Detect which cell encompasses the target text, then output its [X, Y] center coordinate. 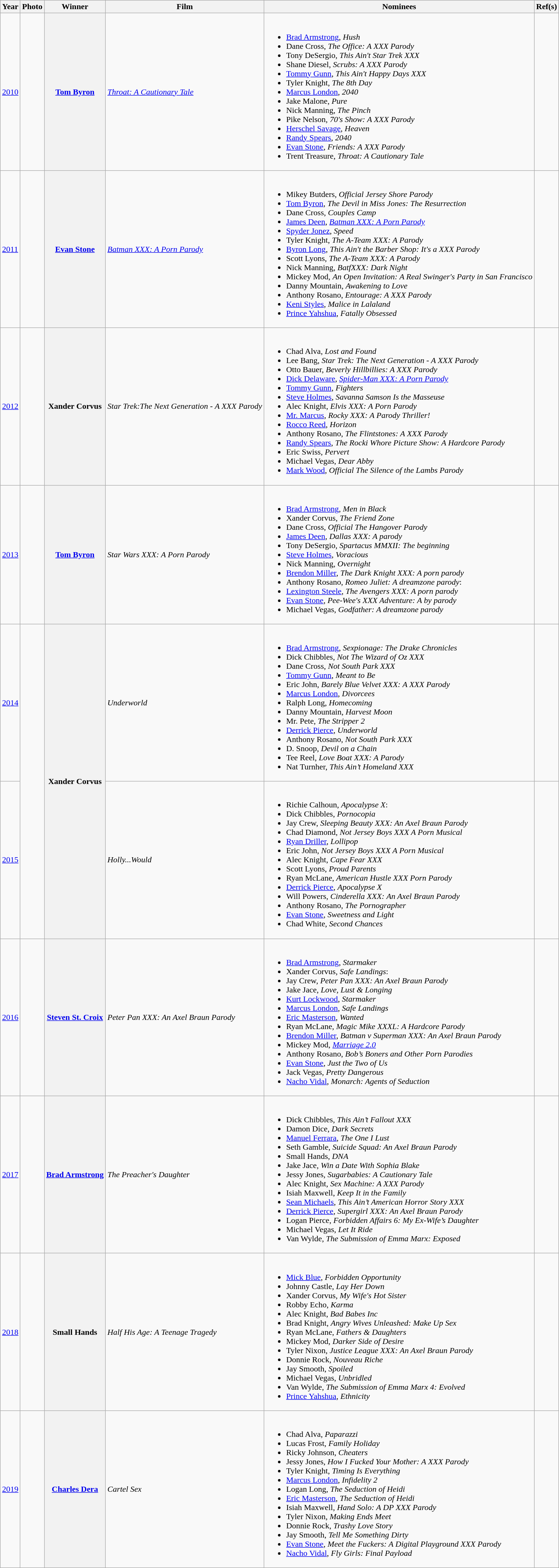
2015 [10, 860]
2013 [10, 555]
Holly...Would [185, 860]
Star Trek:The Next Generation - A XXX Parody [185, 406]
2011 [10, 249]
Steven St. Croix [75, 1017]
Underworld [185, 703]
2017 [10, 1174]
The Preacher's Daughter [185, 1174]
2019 [10, 1489]
Half His Age: A Teenage Tragedy [185, 1332]
2018 [10, 1332]
Year [10, 7]
Small Hands [75, 1332]
Cartel Sex [185, 1489]
Ref(s) [546, 7]
Peter Pan XXX: An Axel Braun Parody [185, 1017]
Photo [33, 7]
2016 [10, 1017]
Star Wars XXX: A Porn Parody [185, 555]
2012 [10, 406]
Winner [75, 7]
Charles Dera [75, 1489]
Brad Armstrong [75, 1174]
Film [185, 7]
Evan Stone [75, 249]
Nominees [399, 7]
2010 [10, 92]
2014 [10, 703]
Throat: A Cautionary Tale [185, 92]
Batman XXX: A Porn Parody [185, 249]
